Search for the cell housing the specified text and yield its [x, y] center coordinate. 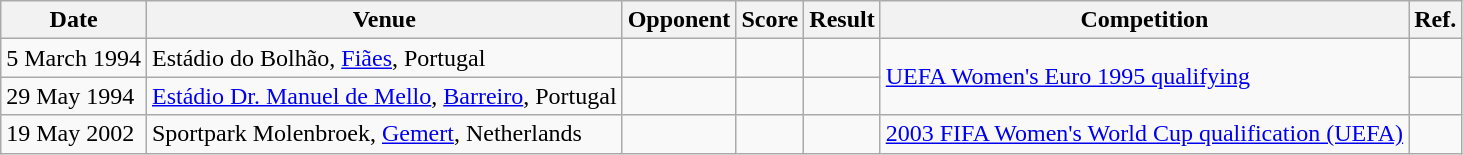
Ref. [1436, 20]
Estádio Dr. Manuel de Mello, Barreiro, Portugal [384, 96]
29 May 1994 [74, 96]
Score [770, 20]
Opponent [679, 20]
Competition [1144, 20]
Venue [384, 20]
Estádio do Bolhão, Fiães, Portugal [384, 58]
Sportpark Molenbroek, Gemert, Netherlands [384, 134]
Result [842, 20]
2003 FIFA Women's World Cup qualification (UEFA) [1144, 134]
Date [74, 20]
19 May 2002 [74, 134]
UEFA Women's Euro 1995 qualifying [1144, 77]
5 March 1994 [74, 58]
